For the text-containing cell, return its midpoint in [x, y] coordinate format. 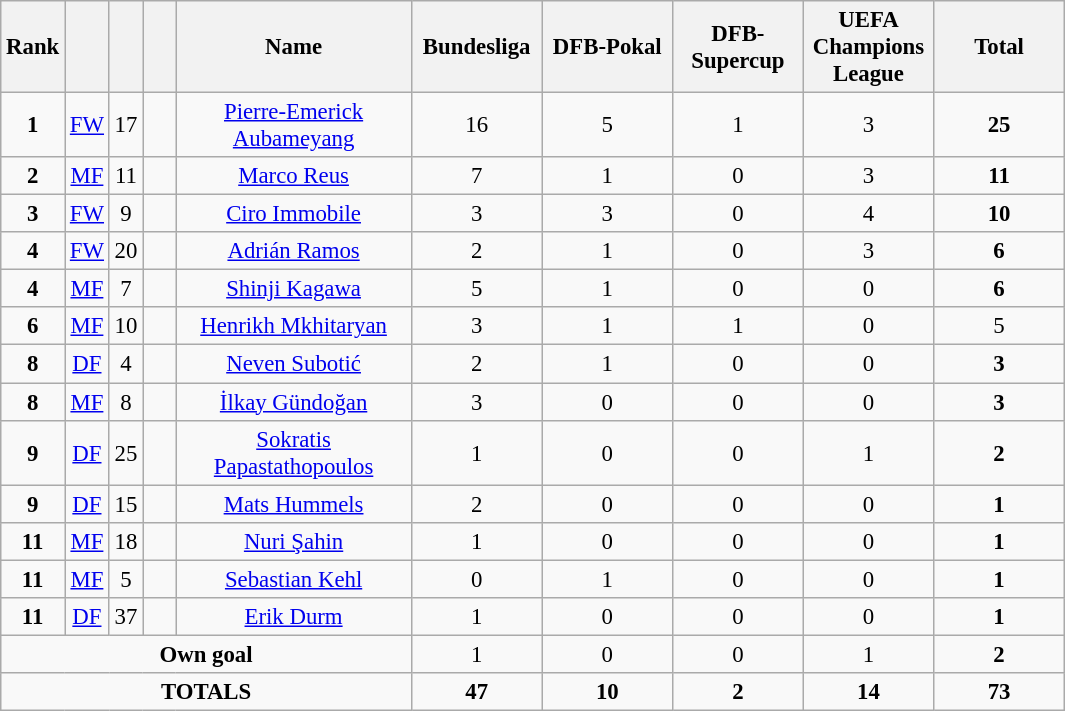
Ciro Immobile [294, 214]
20 [126, 251]
İlkay Gündoğan [294, 402]
Adrián Ramos [294, 251]
Shinji Kagawa [294, 289]
15 [126, 504]
Sokratis Papastathopoulos [294, 452]
16 [476, 126]
Total [1000, 47]
Pierre-Emerick Aubameyang [294, 126]
Rank [33, 47]
18 [126, 541]
Henrikh Mkhitaryan [294, 327]
DFB-Supercup [738, 47]
47 [476, 692]
Own goal [206, 654]
DFB-Pokal [608, 47]
Sebastian Kehl [294, 579]
Neven Subotić [294, 364]
17 [126, 126]
Bundesliga [476, 47]
73 [1000, 692]
Marco Reus [294, 176]
14 [868, 692]
UEFA Champions League [868, 47]
TOTALS [206, 692]
Erik Durm [294, 617]
37 [126, 617]
Name [294, 47]
Mats Hummels [294, 504]
Nuri Şahin [294, 541]
